Identify which cell holds the provided text, then report its (x, y) central coordinate. 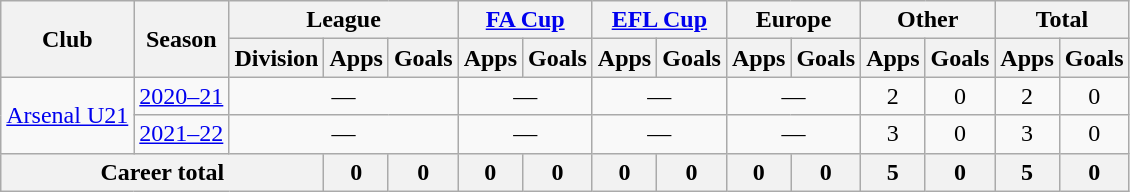
Other (928, 20)
League (344, 20)
EFL Cup (659, 20)
2020–21 (182, 96)
2021–22 (182, 134)
Division (276, 58)
Career total (162, 172)
FA Cup (525, 20)
Europe (793, 20)
Club (68, 39)
Arsenal U21 (68, 115)
Season (182, 39)
Total (1062, 20)
